Scan for the cell matching the given text and deliver its [x, y] coordinate at center. 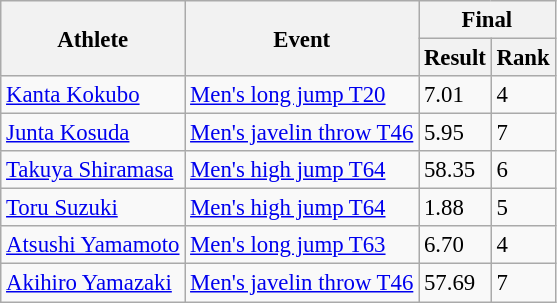
7.01 [456, 95]
5.95 [456, 133]
57.69 [456, 283]
Men's long jump T20 [302, 95]
Atsushi Yamamoto [93, 245]
5 [523, 208]
Takuya Shiramasa [93, 170]
Men's long jump T63 [302, 245]
Rank [523, 58]
6.70 [456, 245]
Event [302, 38]
Athlete [93, 38]
Toru Suzuki [93, 208]
58.35 [456, 170]
Akihiro Yamazaki [93, 283]
Kanta Kokubo [93, 95]
Final [487, 20]
1.88 [456, 208]
Junta Kosuda [93, 133]
Result [456, 58]
6 [523, 170]
